Return [x, y] of the center of cell containing provided text 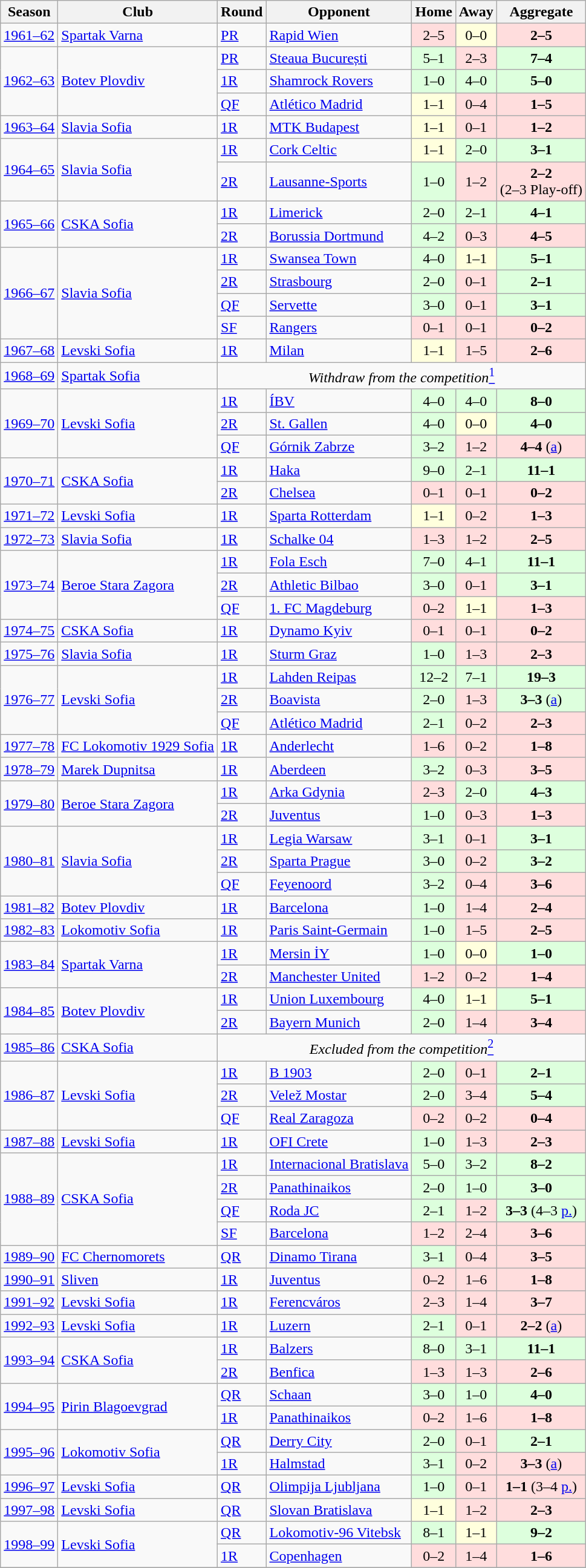
Aberdeen [339, 769]
Sliven [138, 1279]
Servette [339, 304]
1974–75 [29, 631]
Sturm Graz [339, 654]
1980–81 [29, 861]
1983–84 [29, 965]
9–2 [541, 1533]
Derry City [339, 1441]
Legia Warsaw [339, 838]
Arka Gdynia [339, 792]
Union Luxembourg [339, 999]
1973–74 [29, 585]
7–4 [541, 58]
Aggregate [541, 12]
Sparta Rotterdam [339, 516]
1979–80 [29, 803]
St. Gallen [339, 423]
B 1903 [339, 1073]
Club [138, 12]
1986–87 [29, 1096]
Feyenoord [339, 884]
1976–77 [29, 700]
1996–97 [29, 1487]
FC Lokomotiv 1929 Sofia [138, 746]
1966–67 [29, 293]
9–0 [434, 469]
Roda JC [339, 1210]
Górnik Zabrze [339, 446]
Dinamo Tirana [339, 1256]
1998–99 [29, 1544]
Milan [339, 351]
Pirin Blagoevgrad [138, 1406]
1987–88 [29, 1142]
8–2 [541, 1165]
Paris Saint-Germain [339, 930]
Home [434, 12]
Anderlecht [339, 746]
Luzern [339, 1325]
ÍBV [339, 400]
Borussia Dortmund [339, 235]
1971–72 [29, 516]
7–0 [434, 562]
1977–78 [29, 746]
Athletic Bilbao [339, 585]
Marek Dupnitsa [138, 769]
1975–76 [29, 654]
Mersin İY [339, 953]
Rapid Wien [339, 35]
Sparta Prague [339, 861]
FC Chernomorets [138, 1256]
Olimpija Ljubljana [339, 1487]
Manchester United [339, 976]
Strasbourg [339, 281]
Halmstad [339, 1464]
1961–62 [29, 35]
4–2 [434, 235]
1984–85 [29, 1011]
19–3 [541, 677]
1985–86 [29, 1048]
1970–71 [29, 481]
1995–96 [29, 1452]
Lokomotiv-96 Vitebsk [339, 1533]
Away [476, 12]
Steaua București [339, 58]
Round [242, 12]
1–1 (3–4 p.) [541, 1487]
1988–89 [29, 1199]
Shamrock Rovers [339, 81]
8–1 [434, 1533]
Withdraw from the competition1 [402, 376]
1978–79 [29, 769]
OFI Crete [339, 1142]
1965–66 [29, 224]
12–2 [434, 677]
Lausanne-Sports [339, 181]
1989–90 [29, 1256]
5–4 [541, 1096]
Fola Esch [339, 562]
1990–91 [29, 1279]
1968–69 [29, 376]
4–4 (a) [541, 446]
1991–92 [29, 1302]
1993–94 [29, 1360]
1992–93 [29, 1325]
1963–64 [29, 127]
Real Zaragoza [339, 1119]
Benfica [339, 1371]
1994–95 [29, 1406]
Schalke 04 [339, 539]
Haka [339, 469]
1964–65 [29, 169]
Copenhagen [339, 1556]
1981–82 [29, 907]
4–3 [541, 792]
Ferencváros [339, 1302]
Swansea Town [339, 258]
Balzers [339, 1348]
Dynamo Kyiv [339, 631]
7–1 [476, 677]
1967–68 [29, 351]
1. FC Magdeburg [339, 608]
Chelsea [339, 492]
Spartak Sofia [138, 376]
3–3 (4–3 p.) [541, 1210]
Boavista [339, 700]
Schaan [339, 1394]
1972–73 [29, 539]
1997–98 [29, 1510]
Lahden Reipas [339, 677]
Excluded from the competition2 [402, 1048]
Limerick [339, 212]
3–7 [541, 1302]
1969–70 [29, 423]
2–2 (a) [541, 1325]
Rangers [339, 328]
1982–83 [29, 930]
Bayern Munich [339, 1022]
Internacional Bratislava [339, 1165]
4–5 [541, 235]
2–2(2–3 Play-off) [541, 181]
1962–63 [29, 81]
Slovan Bratislava [339, 1510]
Velež Mostar [339, 1096]
MTK Budapest [339, 127]
Cork Celtic [339, 150]
Opponent [339, 12]
Season [29, 12]
